Output the [x, y] coordinate of the center of the cell containing the given text.  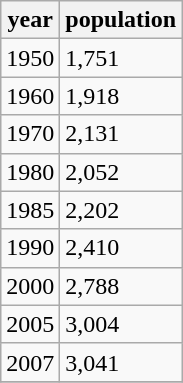
1,918 [121, 96]
2,131 [121, 134]
3,004 [121, 324]
population [121, 20]
1970 [30, 134]
2007 [30, 362]
1980 [30, 172]
1950 [30, 58]
2,052 [121, 172]
2,202 [121, 210]
2005 [30, 324]
2,788 [121, 286]
year [30, 20]
1960 [30, 96]
1,751 [121, 58]
2000 [30, 286]
1985 [30, 210]
3,041 [121, 362]
1990 [30, 248]
2,410 [121, 248]
